Output the [x, y] coordinate of the center of the cell containing the given text.  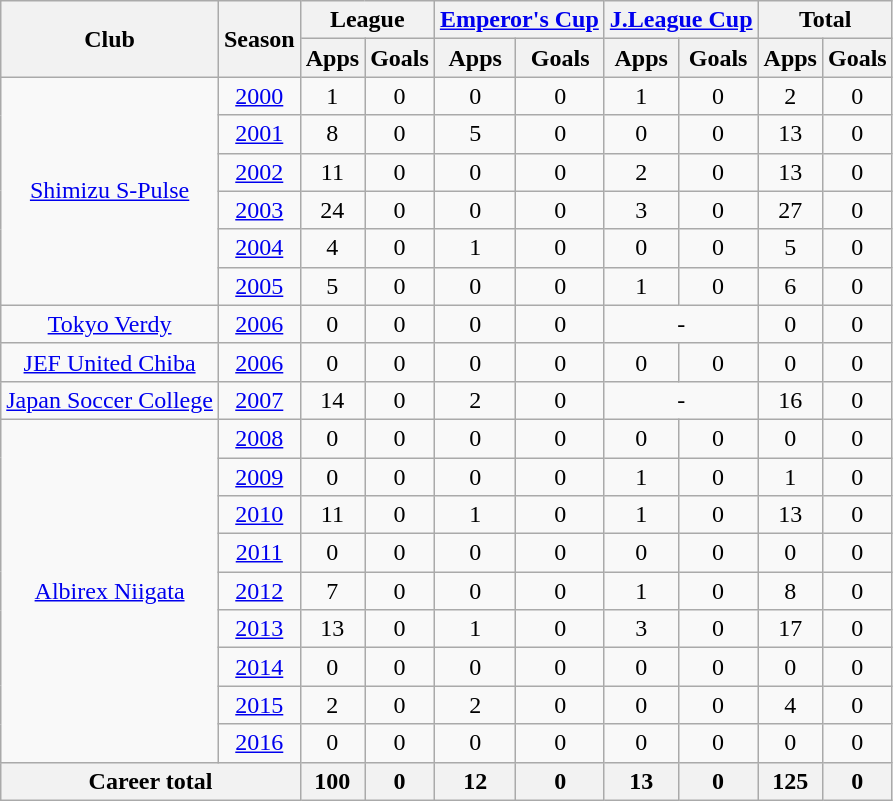
27 [790, 210]
2011 [259, 553]
100 [332, 781]
Japan Soccer College [110, 400]
2002 [259, 172]
2012 [259, 591]
6 [790, 286]
2015 [259, 705]
2013 [259, 629]
24 [332, 210]
2009 [259, 477]
2000 [259, 96]
J.League Cup [681, 20]
2010 [259, 515]
2003 [259, 210]
2016 [259, 743]
2014 [259, 667]
125 [790, 781]
Career total [150, 781]
16 [790, 400]
Shimizu S-Pulse [110, 191]
2001 [259, 134]
17 [790, 629]
Tokyo Verdy [110, 324]
Club [110, 39]
7 [332, 591]
Emperor's Cup [519, 20]
Season [259, 39]
Total [825, 20]
14 [332, 400]
JEF United Chiba [110, 362]
12 [475, 781]
Albirex Niigata [110, 590]
2004 [259, 248]
2005 [259, 286]
2007 [259, 400]
League [367, 20]
2008 [259, 438]
